Output the [X, Y] coordinate of the center of the cell containing the given text.  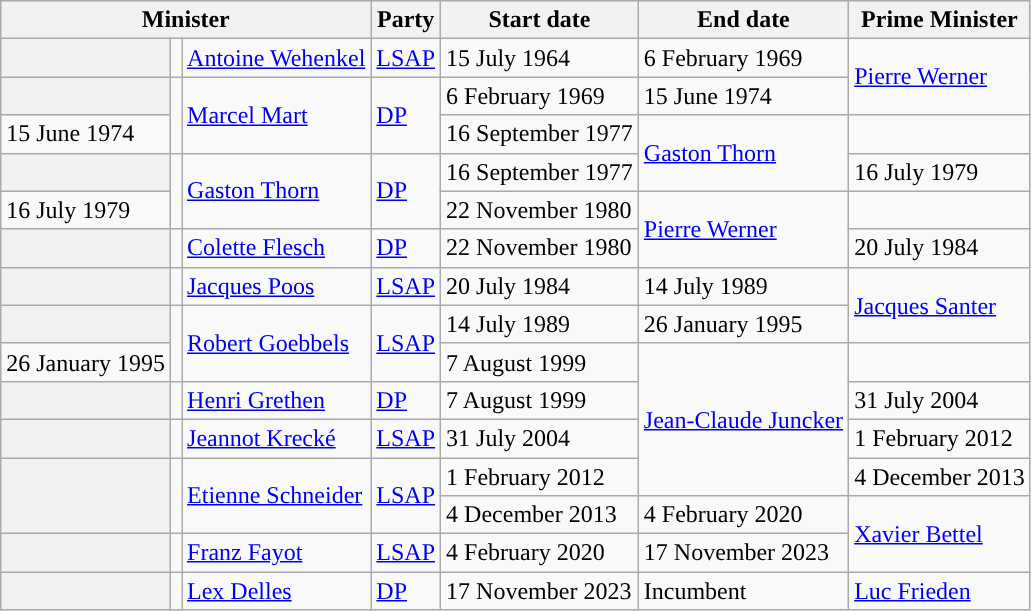
Marcel Mart [276, 115]
Luc Frieden [940, 591]
Jeannot Krecké [276, 438]
Start date [540, 20]
Colette Flesch [276, 248]
Prime Minister [940, 20]
Party [406, 20]
End date [743, 20]
Jean-Claude Juncker [743, 419]
Henri Grethen [276, 400]
Lex Delles [276, 591]
Incumbent [743, 591]
Minister [186, 20]
Antoine Wehenkel [276, 58]
Xavier Bettel [940, 534]
15 July 1964 [540, 58]
Jacques Poos [276, 286]
Franz Fayot [276, 553]
Etienne Schneider [276, 496]
Robert Goebbels [276, 343]
Jacques Santer [940, 305]
